Scan for the cell matching the given text and deliver its [x, y] coordinate at center. 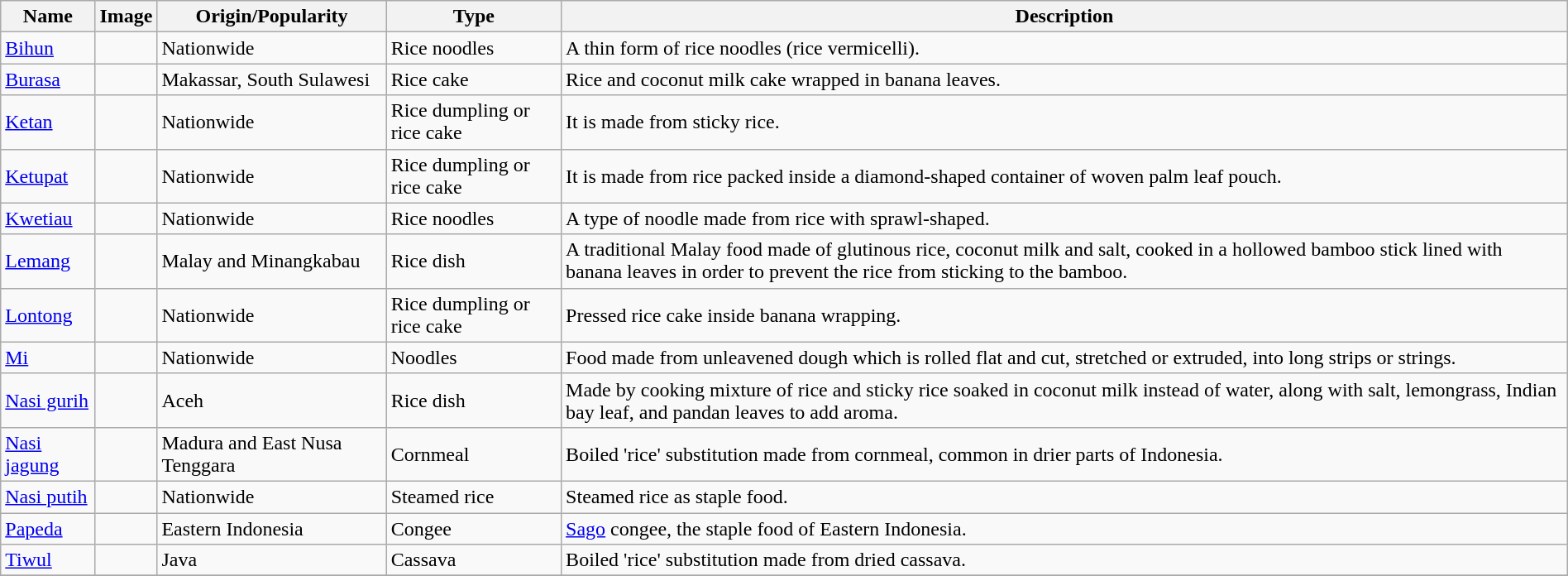
Type [473, 17]
Nasi putih [48, 497]
Bihun [48, 48]
Lontong [48, 314]
Description [1065, 17]
Burasa [48, 79]
Sago congee, the staple food of Eastern Indonesia. [1065, 529]
Madura and East Nusa Tenggara [271, 454]
Nasi jagung [48, 454]
Cassava [473, 560]
Malay and Minangkabau [271, 262]
Rice cake [473, 79]
Name [48, 17]
Pressed rice cake inside banana wrapping. [1065, 314]
Boiled 'rice' substitution made from dried cassava. [1065, 560]
Steamed rice as staple food. [1065, 497]
A thin form of rice noodles (rice vermicelli). [1065, 48]
Boiled 'rice' substitution made from cornmeal, common in drier parts of Indonesia. [1065, 454]
Origin/Popularity [271, 17]
Java [271, 560]
Eastern Indonesia [271, 529]
It is made from rice packed inside a diamond-shaped container of woven palm leaf pouch. [1065, 175]
Nasi gurih [48, 401]
Makassar, South Sulawesi [271, 79]
Image [126, 17]
A type of noodle made from rice with sprawl-shaped. [1065, 218]
Cornmeal [473, 454]
Aceh [271, 401]
It is made from sticky rice. [1065, 122]
Tiwul [48, 560]
Steamed rice [473, 497]
Rice and coconut milk cake wrapped in banana leaves. [1065, 79]
Lemang [48, 262]
Mi [48, 358]
Food made from unleavened dough which is rolled flat and cut, stretched or extruded, into long strips or strings. [1065, 358]
Kwetiau [48, 218]
Ketupat [48, 175]
Papeda [48, 529]
Ketan [48, 122]
Congee [473, 529]
Noodles [473, 358]
